For the text-containing cell, return its midpoint in [X, Y] coordinate format. 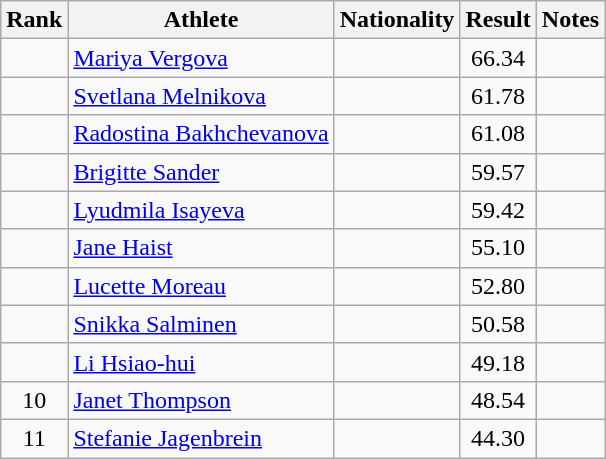
Brigitte Sander [201, 172]
61.78 [498, 96]
Jane Haist [201, 248]
Lyudmila Isayeva [201, 210]
Stefanie Jagenbrein [201, 438]
Lucette Moreau [201, 286]
Mariya Vergova [201, 58]
Result [498, 20]
Notes [570, 20]
Athlete [201, 20]
Snikka Salminen [201, 324]
Nationality [397, 20]
61.08 [498, 134]
49.18 [498, 362]
Radostina Bakhchevanova [201, 134]
10 [34, 400]
52.80 [498, 286]
50.58 [498, 324]
59.42 [498, 210]
44.30 [498, 438]
11 [34, 438]
48.54 [498, 400]
Svetlana Melnikova [201, 96]
66.34 [498, 58]
Janet Thompson [201, 400]
55.10 [498, 248]
Li Hsiao-hui [201, 362]
59.57 [498, 172]
Rank [34, 20]
